Output the (X, Y) coordinate of the center of the cell containing the given text.  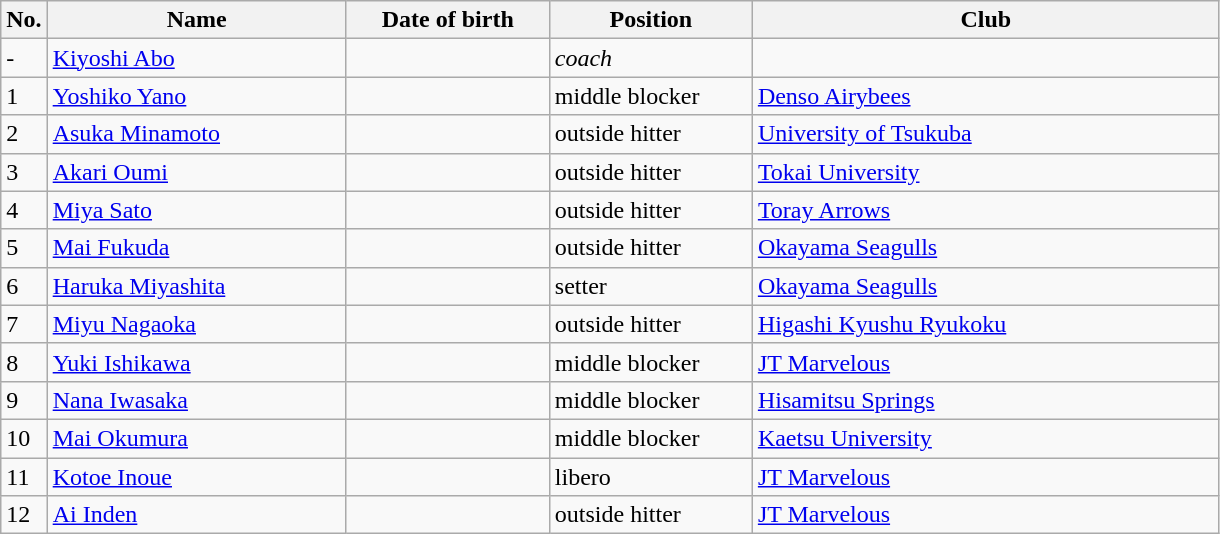
Nana Iwasaka (196, 400)
Club (986, 20)
4 (24, 210)
No. (24, 20)
6 (24, 286)
Miya Sato (196, 210)
Mai Fukuda (196, 248)
Denso Airybees (986, 96)
Name (196, 20)
coach (650, 58)
5 (24, 248)
Kaetsu University (986, 438)
Higashi Kyushu Ryukoku (986, 324)
1 (24, 96)
Asuka Minamoto (196, 134)
Kotoe Inoue (196, 477)
Hisamitsu Springs (986, 400)
Kiyoshi Abo (196, 58)
Tokai University (986, 172)
11 (24, 477)
3 (24, 172)
Ai Inden (196, 515)
Position (650, 20)
7 (24, 324)
Akari Oumi (196, 172)
Haruka Miyashita (196, 286)
Toray Arrows (986, 210)
12 (24, 515)
8 (24, 362)
Miyu Nagaoka (196, 324)
Mai Okumura (196, 438)
Yoshiko Yano (196, 96)
- (24, 58)
libero (650, 477)
9 (24, 400)
setter (650, 286)
Date of birth (448, 20)
University of Tsukuba (986, 134)
2 (24, 134)
Yuki Ishikawa (196, 362)
10 (24, 438)
